Find where the given text appears and provide that cell's center as [x, y] coordinate. 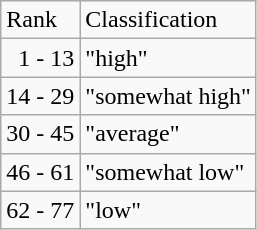
Classification [168, 20]
1 - 13 [40, 58]
"low" [168, 210]
Rank [40, 20]
46 - 61 [40, 172]
"average" [168, 134]
62 - 77 [40, 210]
30 - 45 [40, 134]
"high" [168, 58]
14 - 29 [40, 96]
"somewhat low" [168, 172]
"somewhat high" [168, 96]
